Output the [x, y] coordinate of the center of the cell containing the given text.  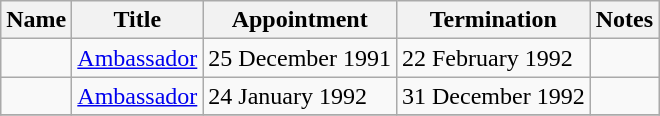
31 December 1992 [493, 96]
25 December 1991 [300, 58]
Name [36, 20]
Termination [493, 20]
22 February 1992 [493, 58]
Appointment [300, 20]
Title [138, 20]
24 January 1992 [300, 96]
Notes [624, 20]
